Determine the [X, Y] coordinate at the center of the cell enclosing the given text.  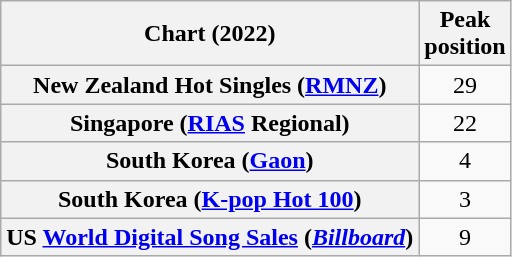
22 [465, 123]
South Korea (K-pop Hot 100) [210, 199]
Chart (2022) [210, 34]
Peakposition [465, 34]
9 [465, 237]
New Zealand Hot Singles (RMNZ) [210, 85]
4 [465, 161]
Singapore (RIAS Regional) [210, 123]
South Korea (Gaon) [210, 161]
29 [465, 85]
US World Digital Song Sales (Billboard) [210, 237]
3 [465, 199]
